Output the [X, Y] coordinate of the center of the cell containing the given text.  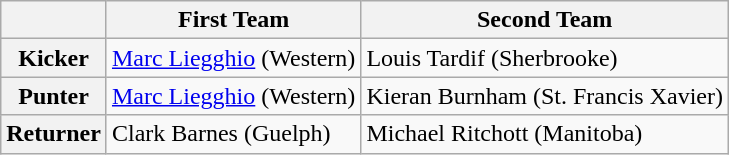
First Team [233, 20]
Punter [54, 96]
Clark Barnes (Guelph) [233, 134]
Kicker [54, 58]
Second Team [545, 20]
Louis Tardif (Sherbrooke) [545, 58]
Michael Ritchott (Manitoba) [545, 134]
Kieran Burnham (St. Francis Xavier) [545, 96]
Returner [54, 134]
